Extract the (x, y) coordinate from the center of the cell holding the provided text.  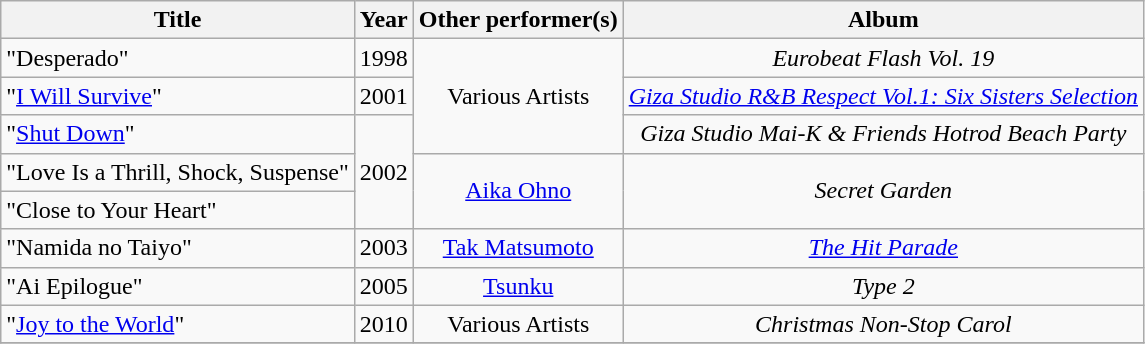
Tak Matsumoto (518, 248)
"Namida no Taiyo" (178, 248)
The Hit Parade (883, 248)
Giza Studio R&B Respect Vol.1: Six Sisters Selection (883, 96)
2002 (384, 172)
1998 (384, 58)
2010 (384, 324)
Giza Studio Mai-K & Friends Hotrod Beach Party (883, 134)
Eurobeat Flash Vol. 19 (883, 58)
Christmas Non-Stop Carol (883, 324)
2003 (384, 248)
2005 (384, 286)
"Desperado" (178, 58)
"I Will Survive" (178, 96)
Secret Garden (883, 191)
"Ai Epilogue" (178, 286)
Other performer(s) (518, 20)
2001 (384, 96)
"Joy to the World" (178, 324)
Aika Ohno (518, 191)
Title (178, 20)
Year (384, 20)
Type 2 (883, 286)
"Close to Your Heart" (178, 210)
"Love Is a Thrill, Shock, Suspense" (178, 172)
Album (883, 20)
"Shut Down" (178, 134)
Tsunku (518, 286)
